Determine the [x, y] coordinate at the center of the cell enclosing the given text.  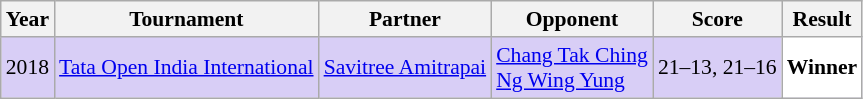
Score [718, 19]
Year [28, 19]
Tournament [186, 19]
Result [822, 19]
Tata Open India International [186, 68]
21–13, 21–16 [718, 68]
Opponent [572, 19]
Winner [822, 68]
2018 [28, 68]
Chang Tak Ching Ng Wing Yung [572, 68]
Savitree Amitrapai [406, 68]
Partner [406, 19]
